Return [X, Y] of the center of cell containing provided text 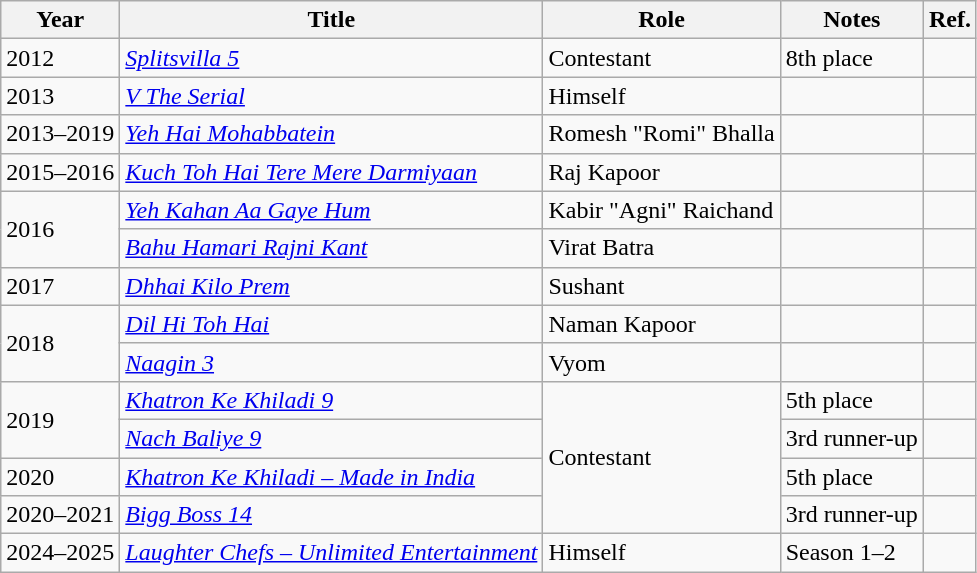
Laughter Chefs – Unlimited Entertainment [332, 553]
8th place [852, 58]
Virat Batra [662, 248]
Dhhai Kilo Prem [332, 286]
Khatron Ke Khiladi – Made in India [332, 477]
Naman Kapoor [662, 324]
Season 1–2 [852, 553]
Kuch Toh Hai Tere Mere Darmiyaan [332, 172]
Splitsvilla 5 [332, 58]
Yeh Hai Mohabbatein [332, 134]
Title [332, 20]
2020 [60, 477]
Khatron Ke Khiladi 9 [332, 400]
Year [60, 20]
2019 [60, 419]
Ref. [950, 20]
Raj Kapoor [662, 172]
Bigg Boss 14 [332, 515]
2020–2021 [60, 515]
Sushant [662, 286]
Kabir "Agni" Raichand [662, 210]
2016 [60, 229]
Bahu Hamari Rajni Kant [332, 248]
Yeh Kahan Aa Gaye Hum [332, 210]
2013–2019 [60, 134]
2013 [60, 96]
Naagin 3 [332, 362]
2024–2025 [60, 553]
Role [662, 20]
V The Serial [332, 96]
Notes [852, 20]
Dil Hi Toh Hai [332, 324]
2015–2016 [60, 172]
2012 [60, 58]
Vyom [662, 362]
2017 [60, 286]
Nach Baliye 9 [332, 438]
Romesh "Romi" Bhalla [662, 134]
2018 [60, 343]
